Identify which cell holds the provided text, then report its (x, y) central coordinate. 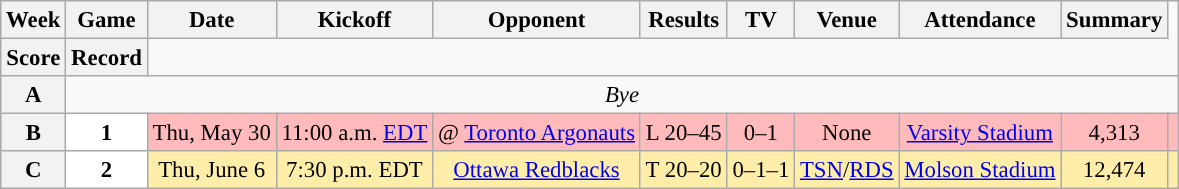
L 20–45 (684, 133)
Date (212, 20)
2 (106, 170)
Thu, May 30 (212, 133)
0–1 (761, 133)
T 20–20 (684, 170)
Record (106, 58)
4,313 (1114, 133)
Week (34, 20)
Attendance (980, 20)
A (34, 95)
TSN/RDS (847, 170)
Bye (622, 95)
@ Toronto Argonauts (537, 133)
B (34, 133)
None (847, 133)
Game (106, 20)
Molson Stadium (980, 170)
Varsity Stadium (980, 133)
Thu, June 6 (212, 170)
C (34, 170)
Ottawa Redblacks (537, 170)
1 (106, 133)
0–1–1 (761, 170)
TV (761, 20)
11:00 a.m. EDT (354, 133)
Score (34, 58)
7:30 p.m. EDT (354, 170)
Venue (847, 20)
Summary (1114, 20)
Results (684, 20)
Kickoff (354, 20)
12,474 (1114, 170)
Opponent (537, 20)
